Pinpoint the cell where the given text exists, returning its (x, y) midpoint coordinate. 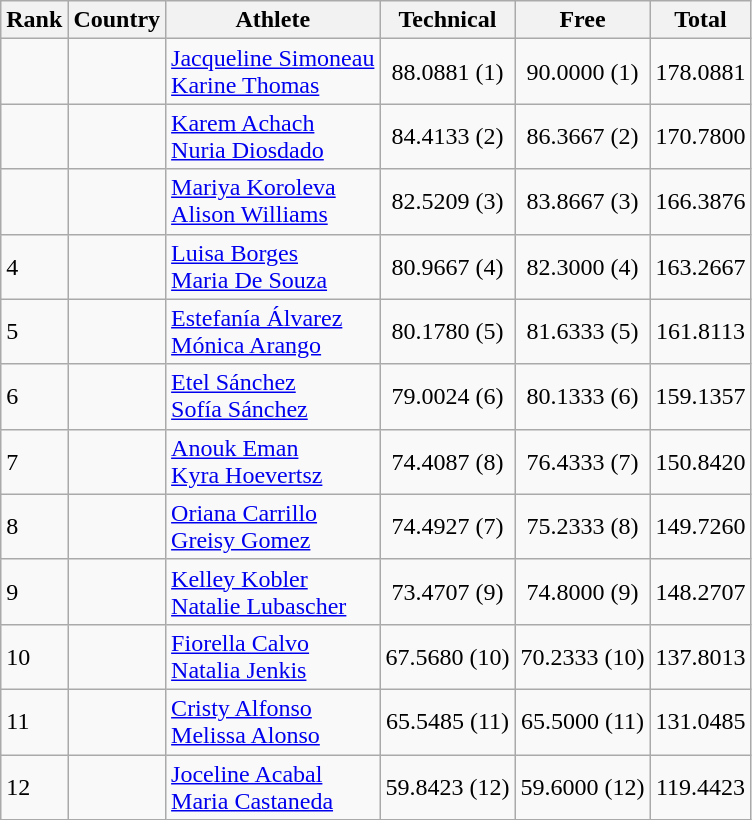
88.0881 (1) (448, 72)
170.7800 (700, 136)
Luisa BorgesMaria De Souza (273, 266)
59.6000 (12) (582, 786)
Anouk EmanKyra Hoevertsz (273, 462)
59.8423 (12) (448, 786)
80.1780 (5) (448, 332)
74.4087 (8) (448, 462)
137.8013 (700, 656)
4 (34, 266)
Fiorella CalvoNatalia Jenkis (273, 656)
74.8000 (9) (582, 592)
178.0881 (700, 72)
73.4707 (9) (448, 592)
Mariya KorolevaAlison Williams (273, 202)
80.1333 (6) (582, 396)
Joceline AcabalMaria Castaneda (273, 786)
75.2333 (8) (582, 526)
7 (34, 462)
65.5485 (11) (448, 722)
84.4133 (2) (448, 136)
Country (117, 20)
Estefanía ÁlvarezMónica Arango (273, 332)
131.0485 (700, 722)
8 (34, 526)
80.9667 (4) (448, 266)
81.6333 (5) (582, 332)
9 (34, 592)
65.5000 (11) (582, 722)
79.0024 (6) (448, 396)
119.4423 (700, 786)
Oriana CarrilloGreisy Gomez (273, 526)
166.3876 (700, 202)
83.8667 (3) (582, 202)
161.8113 (700, 332)
Rank (34, 20)
6 (34, 396)
149.7260 (700, 526)
82.5209 (3) (448, 202)
12 (34, 786)
159.1357 (700, 396)
70.2333 (10) (582, 656)
76.4333 (7) (582, 462)
Free (582, 20)
67.5680 (10) (448, 656)
Total (700, 20)
163.2667 (700, 266)
10 (34, 656)
86.3667 (2) (582, 136)
Kelley KoblerNatalie Lubascher (273, 592)
Etel SánchezSofía Sánchez (273, 396)
148.2707 (700, 592)
74.4927 (7) (448, 526)
11 (34, 722)
Jacqueline SimoneauKarine Thomas (273, 72)
150.8420 (700, 462)
5 (34, 332)
Athlete (273, 20)
Karem AchachNuria Diosdado (273, 136)
Technical (448, 20)
90.0000 (1) (582, 72)
82.3000 (4) (582, 266)
Cristy AlfonsoMelissa Alonso (273, 722)
